Capture the cell that displays the provided text and extract its (X, Y) central coordinate. 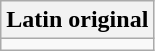
Latin original (78, 20)
